Extract the (x, y) coordinate from the center of the cell holding the provided text.  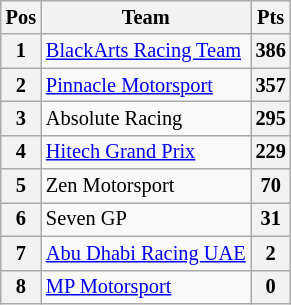
Pos (21, 17)
Hitech Grand Prix (146, 152)
Pinnacle Motorsport (146, 85)
Pts (271, 17)
357 (271, 85)
Absolute Racing (146, 118)
MP Motorsport (146, 287)
Team (146, 17)
7 (21, 253)
1 (21, 51)
295 (271, 118)
229 (271, 152)
Seven GP (146, 219)
3 (21, 118)
Abu Dhabi Racing UAE (146, 253)
6 (21, 219)
Zen Motorsport (146, 186)
5 (21, 186)
31 (271, 219)
4 (21, 152)
8 (21, 287)
BlackArts Racing Team (146, 51)
70 (271, 186)
386 (271, 51)
0 (271, 287)
